Locate the cell with the specified text and output its (X, Y) center coordinate. 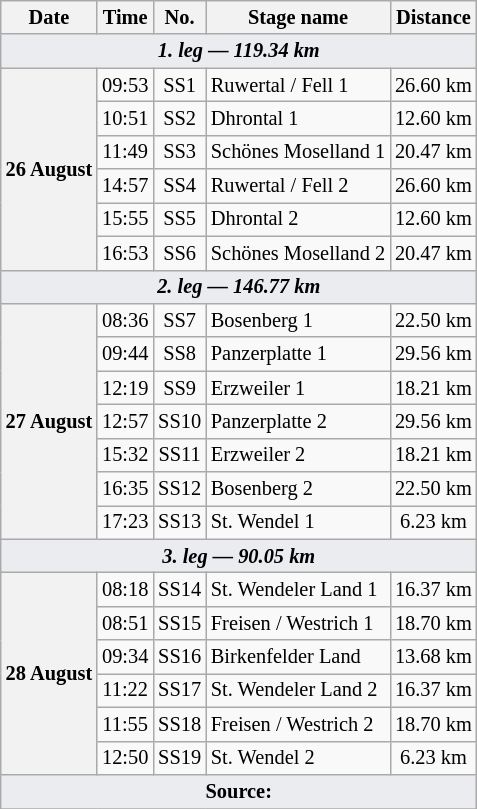
SS11 (180, 455)
11:49 (125, 152)
09:53 (125, 85)
17:23 (125, 522)
St. Wendeler Land 2 (298, 690)
16:53 (125, 253)
SS16 (180, 657)
SS13 (180, 522)
12:50 (125, 758)
09:44 (125, 354)
11:55 (125, 724)
Erzweiler 1 (298, 388)
08:36 (125, 320)
Schönes Moselland 1 (298, 152)
14:57 (125, 186)
Stage name (298, 17)
3. leg — 90.05 km (239, 556)
2. leg — 146.77 km (239, 287)
28 August (49, 673)
27 August (49, 421)
SS6 (180, 253)
Distance (434, 17)
11:22 (125, 690)
SS8 (180, 354)
Ruwertal / Fell 2 (298, 186)
SS7 (180, 320)
08:18 (125, 589)
09:34 (125, 657)
Bosenberg 1 (298, 320)
St. Wendeler Land 1 (298, 589)
15:32 (125, 455)
10:51 (125, 118)
SS17 (180, 690)
26 August (49, 169)
Freisen / Westrich 1 (298, 623)
SS12 (180, 489)
Freisen / Westrich 2 (298, 724)
SS1 (180, 85)
SS3 (180, 152)
Panzerplatte 1 (298, 354)
SS10 (180, 421)
St. Wendel 1 (298, 522)
Schönes Moselland 2 (298, 253)
Time (125, 17)
Dhrontal 1 (298, 118)
St. Wendel 2 (298, 758)
12:19 (125, 388)
Ruwertal / Fell 1 (298, 85)
Date (49, 17)
15:55 (125, 219)
Panzerplatte 2 (298, 421)
Erzweiler 2 (298, 455)
SS18 (180, 724)
12:57 (125, 421)
Bosenberg 2 (298, 489)
SS2 (180, 118)
16:35 (125, 489)
08:51 (125, 623)
Source: (239, 791)
SS19 (180, 758)
1. leg — 119.34 km (239, 51)
SS9 (180, 388)
Birkenfelder Land (298, 657)
No. (180, 17)
Dhrontal 2 (298, 219)
13.68 km (434, 657)
SS4 (180, 186)
SS14 (180, 589)
SS5 (180, 219)
SS15 (180, 623)
